Detect which cell encompasses the target text, then output its [x, y] center coordinate. 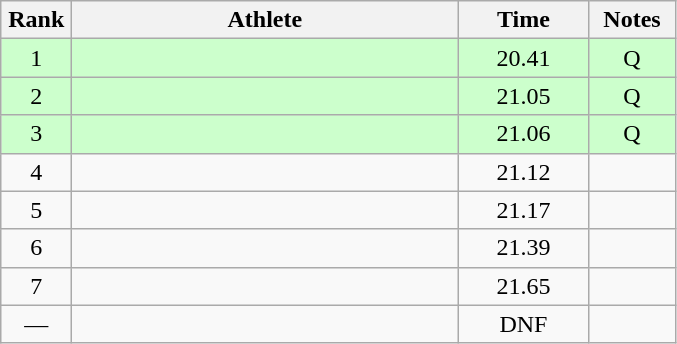
— [36, 324]
7 [36, 286]
21.05 [524, 96]
Rank [36, 20]
Time [524, 20]
6 [36, 248]
21.12 [524, 172]
3 [36, 134]
5 [36, 210]
21.39 [524, 248]
21.17 [524, 210]
1 [36, 58]
21.65 [524, 286]
Notes [632, 20]
4 [36, 172]
20.41 [524, 58]
DNF [524, 324]
Athlete [265, 20]
2 [36, 96]
21.06 [524, 134]
